Capture the cell that displays the provided text and extract its (x, y) central coordinate. 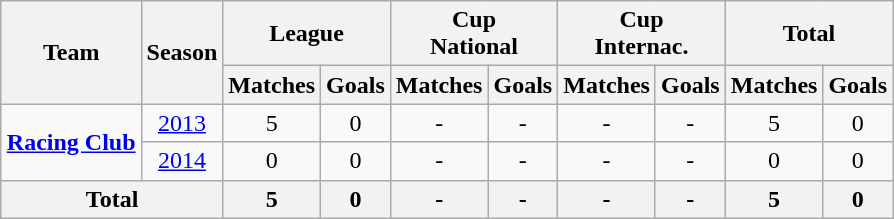
Team (71, 52)
CupInternac. (642, 34)
2014 (182, 161)
2013 (182, 123)
Season (182, 52)
League (306, 34)
Racing Club (71, 142)
CupNational (474, 34)
